Search for the cell housing the specified text and yield its [X, Y] center coordinate. 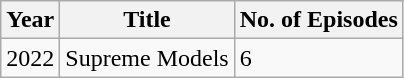
Year [30, 20]
Title [147, 20]
No. of Episodes [318, 20]
2022 [30, 58]
6 [318, 58]
Supreme Models [147, 58]
